Capture the cell that displays the provided text and extract its (X, Y) central coordinate. 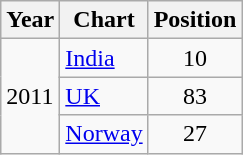
2011 (30, 96)
UK (104, 96)
Position (195, 20)
Norway (104, 134)
27 (195, 134)
83 (195, 96)
Year (30, 20)
10 (195, 58)
India (104, 58)
Chart (104, 20)
